Determine the (X, Y) coordinate at the center of the cell enclosing the given text.  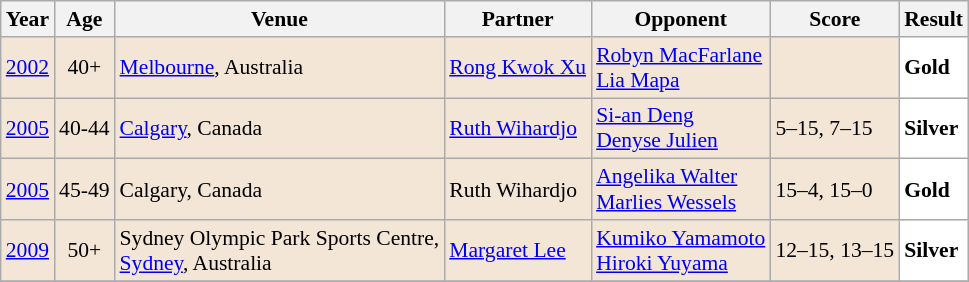
15–4, 15–0 (834, 190)
Margaret Lee (518, 250)
40+ (84, 68)
Robyn MacFarlane Lia Mapa (680, 68)
50+ (84, 250)
Age (84, 19)
Sydney Olympic Park Sports Centre, Sydney, Australia (280, 250)
Kumiko Yamamoto Hiroki Yuyama (680, 250)
Partner (518, 19)
5–15, 7–15 (834, 128)
40-44 (84, 128)
Opponent (680, 19)
Score (834, 19)
Year (28, 19)
Rong Kwok Xu (518, 68)
45-49 (84, 190)
Melbourne, Australia (280, 68)
2002 (28, 68)
Angelika Walter Marlies Wessels (680, 190)
Venue (280, 19)
Result (934, 19)
12–15, 13–15 (834, 250)
Si-an Deng Denyse Julien (680, 128)
2009 (28, 250)
